From the cell containing the given text, extract its center point as [x, y] coordinate. 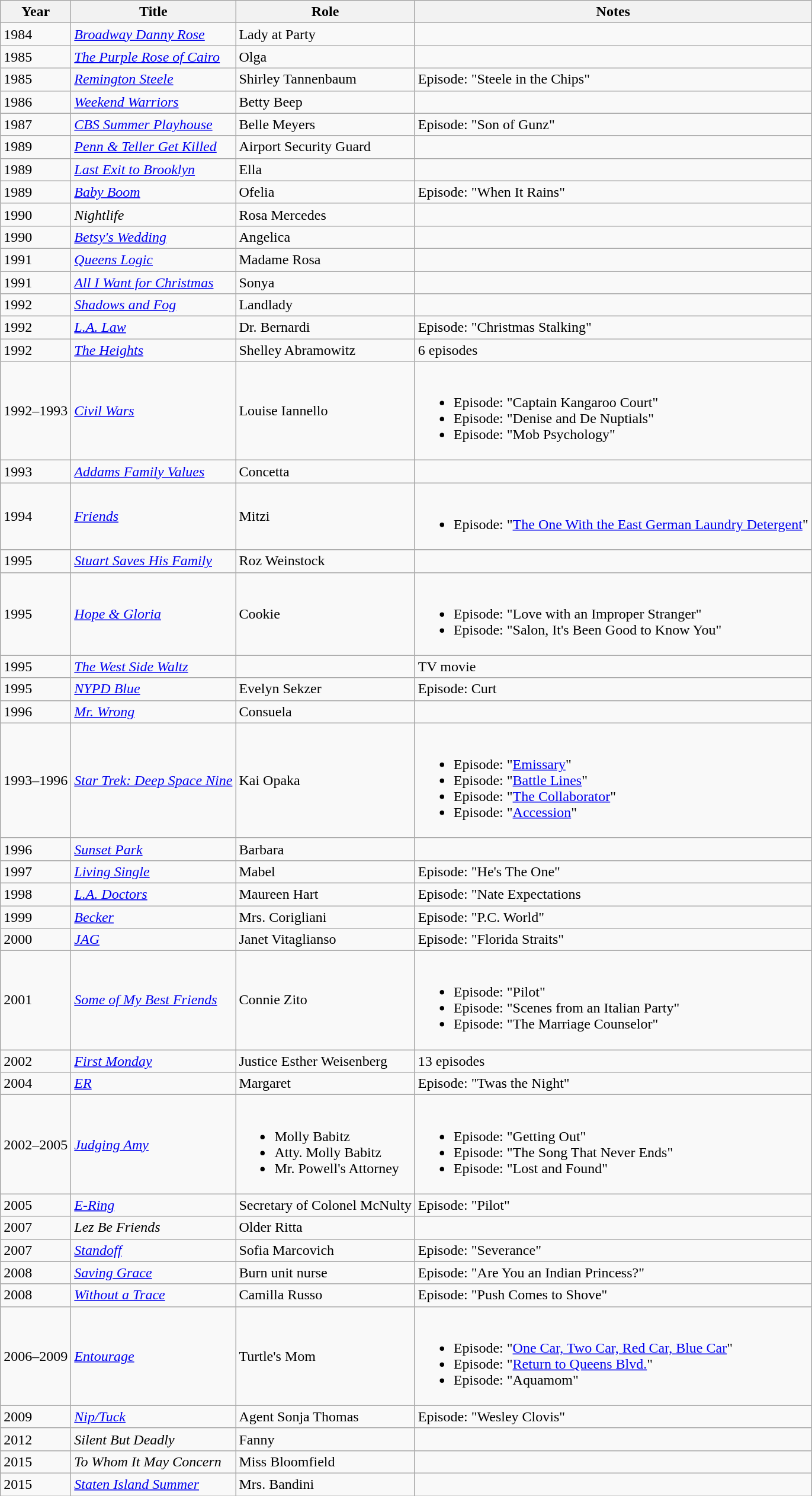
Episode: "The One With the East German Laundry Detergent" [613, 517]
Episode: "Emissary"Episode: "Battle Lines"Episode: "The Collaborator"Episode: "Accession" [613, 780]
ER [153, 1084]
1992–1993 [36, 411]
2002–2005 [36, 1145]
Episode: "Pilot"Episode: "Scenes from an Italian Party"Episode: "The Marriage Counselor" [613, 1000]
Episode: "Severance" [613, 1250]
Evelyn Sekzer [325, 689]
The Heights [153, 350]
Shadows and Fog [153, 305]
Molly BabitzAtty. Molly BabitzMr. Powell's Attorney [325, 1145]
Older Ritta [325, 1228]
Burn unit nurse [325, 1273]
Camilla Russo [325, 1295]
Penn & Teller Get Killed [153, 147]
Betty Beep [325, 102]
Episode: "Christmas Stalking" [613, 328]
The West Side Waltz [153, 667]
Consuela [325, 712]
Lady at Party [325, 34]
13 episodes [613, 1061]
Year [36, 12]
1998 [36, 894]
2000 [36, 940]
2001 [36, 1000]
E-Ring [153, 1205]
Rosa Mercedes [325, 214]
Ofelia [325, 192]
Nip/Tuck [153, 1417]
NYPD Blue [153, 689]
Episode: "Love with an Improper Stranger"Episode: "Salon, It's Been Good to Know You" [613, 614]
Mitzi [325, 517]
Episode: "When It Rains" [613, 192]
Episode: "Son of Gunz" [613, 124]
Friends [153, 517]
Shirley Tannenbaum [325, 79]
Staten Island Summer [153, 1484]
1984 [36, 34]
L.A. Law [153, 328]
Episode: "Nate Expectations [613, 894]
TV movie [613, 667]
1999 [36, 917]
Episode: "Captain Kangaroo Court"Episode: "Denise and De Nuptials"Episode: "Mob Psychology" [613, 411]
Episode: "P.C. World" [613, 917]
Connie Zito [325, 1000]
Mr. Wrong [153, 712]
Barbara [325, 849]
Episode: "Steele in the Chips" [613, 79]
Olga [325, 57]
Mrs. Corigliani [325, 917]
Maureen Hart [325, 894]
Shelley Abramowitz [325, 350]
Sonya [325, 283]
Hope & Gloria [153, 614]
Episode: "Are You an Indian Princess?" [613, 1273]
Madame Rosa [325, 260]
Airport Security Guard [325, 147]
Roz Weinstock [325, 561]
1993 [36, 472]
Episode: "One Car, Two Car, Red Car, Blue Car"Episode: "Return to Queens Blvd."Episode: "Aquamom" [613, 1356]
Louise Iannello [325, 411]
Belle Meyers [325, 124]
Episode: "Getting Out"Episode: "The Song That Never Ends"Episode: "Lost and Found" [613, 1145]
Agent Sonja Thomas [325, 1417]
Civil Wars [153, 411]
Angelica [325, 237]
Saving Grace [153, 1273]
Margaret [325, 1084]
Turtle's Mom [325, 1356]
All I Want for Christmas [153, 283]
Episode: "Twas the Night" [613, 1084]
2006–2009 [36, 1356]
L.A. Doctors [153, 894]
The Purple Rose of Cairo [153, 57]
Landlady [325, 305]
Betsy's Wedding [153, 237]
Episode: Curt [613, 689]
1997 [36, 872]
2004 [36, 1084]
Without a Trace [153, 1295]
Fanny [325, 1439]
Episode: "Wesley Clovis" [613, 1417]
To Whom It May Concern [153, 1462]
CBS Summer Playhouse [153, 124]
Star Trek: Deep Space Nine [153, 780]
Living Single [153, 872]
Mrs. Bandini [325, 1484]
Weekend Warriors [153, 102]
Secretary of Colonel McNulty [325, 1205]
Last Exit to Brooklyn [153, 169]
Episode: "Florida Straits" [613, 940]
First Monday [153, 1061]
Standoff [153, 1250]
Baby Boom [153, 192]
Lez Be Friends [153, 1228]
Concetta [325, 472]
2009 [36, 1417]
Silent But Deadly [153, 1439]
1994 [36, 517]
Miss Bloomfield [325, 1462]
Some of My Best Friends [153, 1000]
Janet Vitaglianso [325, 940]
2012 [36, 1439]
JAG [153, 940]
1987 [36, 124]
Nightlife [153, 214]
Cookie [325, 614]
Addams Family Values [153, 472]
Title [153, 12]
2002 [36, 1061]
2005 [36, 1205]
Episode: "Push Comes to Shove" [613, 1295]
Becker [153, 917]
Stuart Saves His Family [153, 561]
Justice Esther Weisenberg [325, 1061]
Entourage [153, 1356]
Ella [325, 169]
Episode: "He's The One" [613, 872]
Sunset Park [153, 849]
Mabel [325, 872]
Remington Steele [153, 79]
Episode: "Pilot" [613, 1205]
Role [325, 12]
Dr. Bernardi [325, 328]
1986 [36, 102]
Notes [613, 12]
Broadway Danny Rose [153, 34]
Kai Opaka [325, 780]
Queens Logic [153, 260]
Judging Amy [153, 1145]
Sofia Marcovich [325, 1250]
1993–1996 [36, 780]
6 episodes [613, 350]
